Identify which cell holds the provided text, then report its (X, Y) central coordinate. 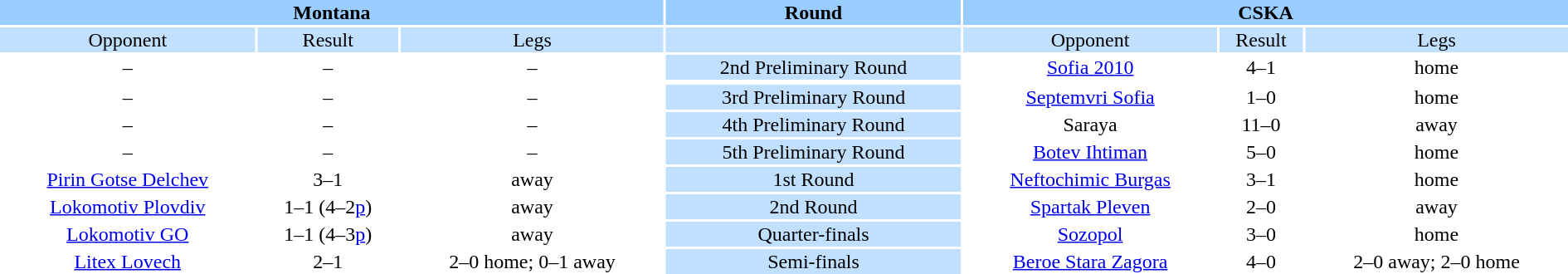
Pirin Gotse Delchev (128, 179)
Round (813, 12)
Neftochimic Burgas (1090, 179)
1–0 (1261, 97)
4th Preliminary Round (813, 125)
1st Round (813, 179)
Lokomotiv Plovdiv (128, 207)
Septemvri Sofia (1090, 97)
Spartak Pleven (1090, 207)
Sofia 2010 (1090, 67)
1–1 (4–2p) (328, 207)
4–1 (1261, 67)
2nd Preliminary Round (813, 67)
2–0 away; 2–0 home (1437, 262)
4–0 (1261, 262)
Sozopol (1090, 234)
5th Preliminary Round (813, 152)
11–0 (1261, 125)
Litex Lovech (128, 262)
5–0 (1261, 152)
Beroe Stara Zagora (1090, 262)
CSKA (1266, 12)
Lokomotiv GO (128, 234)
3rd Preliminary Round (813, 97)
1–1 (4–3p) (328, 234)
2–0 (1261, 207)
Saraya (1090, 125)
2–1 (328, 262)
2nd Round (813, 207)
Semi-finals (813, 262)
Montana (332, 12)
Botev Ihtiman (1090, 152)
Quarter-finals (813, 234)
3–0 (1261, 234)
2–0 home; 0–1 away (533, 262)
